Capture the cell that displays the provided text and extract its [x, y] central coordinate. 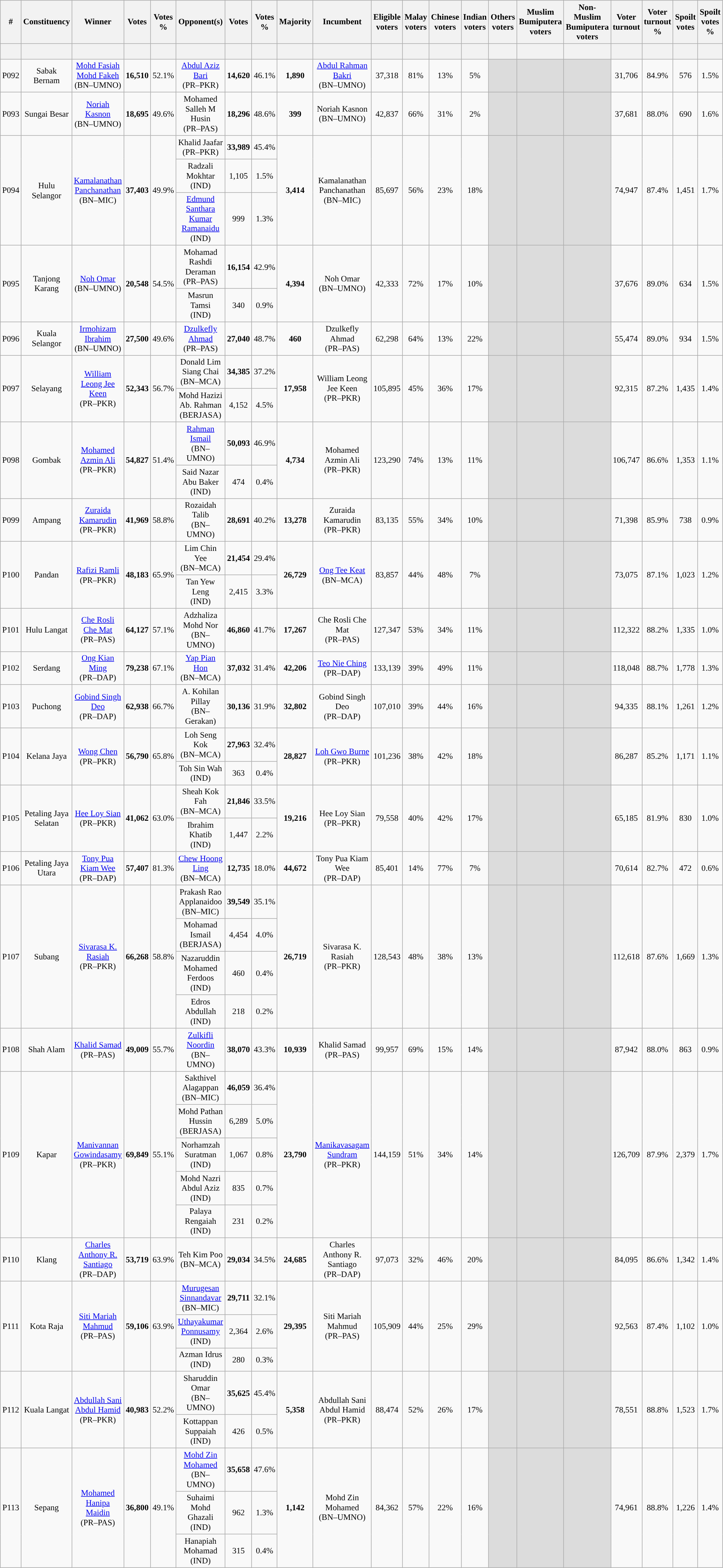
31.4% [265, 668]
32.1% [265, 1298]
105,895 [387, 389]
37,676 [626, 284]
78,551 [626, 1410]
15% [445, 1050]
Prakash Rao Applanaidoo(BN–MIC) [201, 902]
21,846 [238, 802]
P092 [11, 75]
1,447 [238, 835]
Lim Chin Yee(BN–MCA) [201, 558]
P097 [11, 389]
Spoilt votes % [710, 22]
P099 [11, 520]
85.2% [657, 756]
92,563 [626, 1326]
45% [416, 389]
Loh Gwo Burne(PR–PKR) [342, 756]
Suhaimi Mohd Ghazali(IND) [201, 1513]
73,075 [626, 575]
1,067 [238, 1155]
Nazaruddin Mohamed Ferdoos(IND) [201, 973]
31% [445, 114]
53,719 [137, 1260]
37,318 [387, 75]
42,837 [387, 114]
2,364 [238, 1331]
55% [416, 520]
29% [475, 1326]
23% [445, 190]
36% [445, 389]
65.9% [163, 575]
66% [416, 114]
33,989 [238, 147]
51.4% [163, 460]
127,347 [387, 630]
1,142 [295, 1508]
63.0% [163, 818]
46,860 [238, 630]
P104 [11, 756]
Kuala Langat [46, 1410]
74,947 [626, 190]
5,358 [295, 1410]
# [11, 22]
1,778 [685, 668]
6,289 [238, 1122]
27,040 [238, 339]
Norhamzah Suratman(IND) [201, 1155]
0.7% [265, 1188]
2,379 [685, 1155]
24,685 [295, 1260]
4,734 [295, 460]
27,500 [137, 339]
P107 [11, 957]
231 [238, 1221]
52,343 [137, 389]
Radzali Mokhtar(IND) [201, 176]
Ong Kian Ming(PR–DAP) [98, 668]
P110 [11, 1260]
P098 [11, 460]
28,827 [295, 756]
87.2% [657, 389]
34.5% [265, 1260]
16,154 [238, 267]
56% [416, 190]
218 [238, 1012]
Opponent(s) [201, 22]
P101 [11, 630]
64,127 [137, 630]
4,394 [295, 284]
363 [238, 773]
84.9% [657, 75]
88.7% [657, 668]
1,335 [685, 630]
Puchong [46, 706]
1,353 [685, 460]
315 [238, 1551]
48,183 [137, 575]
Said Nazar Abu Baker(IND) [201, 482]
Serdang [46, 668]
10,939 [295, 1050]
42,333 [387, 284]
Voter turnout [626, 22]
50,093 [238, 443]
105,909 [387, 1326]
474 [238, 482]
1,102 [685, 1326]
52.1% [163, 75]
92,315 [626, 389]
35.1% [265, 902]
77% [445, 869]
107,010 [387, 706]
Palaya Rengaiah(IND) [201, 1221]
4.5% [265, 406]
112,618 [626, 957]
P112 [11, 1410]
29.4% [265, 558]
41.7% [265, 630]
1,226 [685, 1508]
1,105 [238, 176]
Manivannan Gowindasamy(PR–PKR) [98, 1155]
37,681 [626, 114]
20,548 [137, 284]
1,669 [685, 957]
55.1% [163, 1155]
32% [416, 1260]
46% [445, 1260]
52% [416, 1410]
49.9% [163, 190]
69% [416, 1050]
Rafizi Ramli(PR–PKR) [98, 575]
Zulkifli Noordin(BN–UMNO) [201, 1050]
57% [416, 1508]
37,403 [137, 190]
20% [475, 1260]
66.7% [163, 706]
25% [445, 1326]
0.8% [265, 1155]
14,620 [238, 75]
280 [238, 1360]
Ampang [46, 520]
38,070 [238, 1050]
82.7% [657, 869]
2% [475, 114]
Majority [295, 22]
48.6% [265, 114]
Azman Idrus(IND) [201, 1360]
17,958 [295, 389]
P108 [11, 1050]
88.1% [657, 706]
P100 [11, 575]
Abdul Rahman Bakri(BN–UMNO) [342, 75]
2,415 [238, 592]
99,957 [387, 1050]
Loh Seng Kok(BN–MCA) [201, 745]
32.4% [265, 745]
Rozaidah Talib(BN–UMNO) [201, 520]
36,800 [137, 1508]
Wong Chen(PR–PKR) [98, 756]
49,009 [137, 1050]
85,697 [387, 190]
88,474 [387, 1410]
999 [238, 219]
44,672 [295, 869]
Eligible voters [387, 22]
57.1% [163, 630]
Mohd Fasiah Mohd Fakeh(BN–UMNO) [98, 75]
Masrun Tamsi(IND) [201, 306]
65,185 [626, 818]
Ong Tee Keat(BN–MCA) [342, 575]
Non-Muslim Bumiputera voters [587, 22]
79,238 [137, 668]
18.0% [265, 869]
41,969 [137, 520]
Manikavasagam Sundram(PR–PKR) [342, 1155]
690 [685, 114]
39,549 [238, 902]
0.5% [265, 1431]
1,890 [295, 75]
Malay voters [416, 22]
426 [238, 1431]
Hanapiah Mohamad(IND) [201, 1551]
Kuala Selangor [46, 339]
26,729 [295, 575]
Sepang [46, 1508]
72% [416, 284]
64% [416, 339]
Adzhaliza Mohd Nor(BN–UMNO) [201, 630]
Mohamad Rashdi Deraman(PR–PAS) [201, 267]
Selayang [46, 389]
74% [416, 460]
67.1% [163, 668]
31.9% [265, 706]
29,395 [295, 1326]
Kelana Jaya [46, 756]
Voter turnout % [657, 22]
3.3% [265, 592]
36.4% [265, 1088]
Klang [46, 1260]
Constituency [46, 22]
Sharuddin Omar(BN–UMNO) [201, 1393]
Incumbent [342, 22]
57,407 [137, 869]
1,435 [685, 389]
85,401 [387, 869]
Tan Yew Leng(IND) [201, 592]
81.9% [657, 818]
26% [445, 1410]
Mohamad Ismail(BERJASA) [201, 935]
87.1% [657, 575]
106,747 [626, 460]
1,171 [685, 756]
P113 [11, 1508]
Mohamed Salleh M Husin(PR–PAS) [201, 114]
54,827 [137, 460]
56,790 [137, 756]
Sabak Bernam [46, 75]
A. Kohilan Pillay(BN–Gerakan) [201, 706]
Mohd Pathan Hussin(BERJASA) [201, 1122]
97,073 [387, 1260]
P102 [11, 668]
Others voters [503, 22]
18,296 [238, 114]
P111 [11, 1326]
49% [445, 668]
1.6% [710, 114]
88.2% [657, 630]
P103 [11, 706]
Uthayakumar Ponnusamy(IND) [201, 1331]
Kapar [46, 1155]
144,159 [387, 1155]
126,709 [626, 1155]
Edmund Santhara Kumar Ramanaidu(IND) [201, 219]
128,543 [387, 957]
17,267 [295, 630]
Chew Hoong Ling(BN–MCA) [201, 869]
4,152 [238, 406]
71,398 [626, 520]
101,236 [387, 756]
85.9% [657, 520]
13,278 [295, 520]
Indian voters [475, 22]
81% [416, 75]
40.2% [265, 520]
27,963 [238, 745]
94,335 [626, 706]
53% [416, 630]
Petaling Jaya Utara [46, 869]
Hulu Selangor [46, 190]
55,474 [626, 339]
37,032 [238, 668]
28,691 [238, 520]
29,034 [238, 1260]
0.3% [265, 1360]
118,048 [626, 668]
23,790 [295, 1155]
Chinese voters [445, 22]
55.7% [163, 1050]
32,802 [295, 706]
962 [238, 1513]
Kottappan Suppaiah(IND) [201, 1431]
16,510 [137, 75]
21,454 [238, 558]
35,658 [238, 1469]
79,558 [387, 818]
74,961 [626, 1508]
31,706 [626, 75]
P106 [11, 869]
Ibrahim Khatib(IND) [201, 835]
1,342 [685, 1260]
340 [238, 306]
40,983 [137, 1410]
Abdul Aziz Bari(PR–PKR) [201, 75]
4.0% [265, 935]
2.2% [265, 835]
46.9% [265, 443]
112,322 [626, 630]
Shah Alam [46, 1050]
Muslim Bumiputera voters [540, 22]
P094 [11, 190]
1,023 [685, 575]
29,711 [238, 1298]
133,139 [387, 668]
5% [475, 75]
47.6% [265, 1469]
51% [416, 1155]
3,414 [295, 190]
65.8% [163, 756]
86,287 [626, 756]
Pandan [46, 575]
59,106 [137, 1326]
37.2% [265, 372]
56.7% [163, 389]
33.5% [265, 802]
Donald Lim Siang Chai(BN–MCA) [201, 372]
4,454 [238, 935]
Edros Abdullah(IND) [201, 1012]
830 [685, 818]
35,625 [238, 1393]
48.7% [265, 339]
81.3% [163, 869]
P096 [11, 339]
49.1% [163, 1508]
863 [685, 1050]
Yap Pian Hon(BN–MCA) [201, 668]
472 [685, 869]
1,451 [685, 190]
41,062 [137, 818]
Gombak [46, 460]
Toh Sin Wah(IND) [201, 773]
42,206 [295, 668]
43.3% [265, 1050]
46.1% [265, 75]
87.6% [657, 957]
12,735 [238, 869]
30,136 [238, 706]
Sungai Besar [46, 114]
Mohd Nazri Abdul Aziz(IND) [201, 1188]
84,095 [626, 1260]
42.9% [265, 267]
54.5% [163, 284]
738 [685, 520]
40% [416, 818]
Sheah Kok Fah(BN–MCA) [201, 802]
934 [685, 339]
70,614 [626, 869]
Khalid Jaafar(PR–PKR) [201, 147]
Petaling Jaya Selatan [46, 818]
Tanjong Karang [46, 284]
62,298 [387, 339]
Hulu Langat [46, 630]
Subang [46, 957]
69,849 [137, 1155]
Sakthivel Alagappan(BN–MIC) [201, 1088]
P109 [11, 1155]
Rahman Ismail(BN–UMNO) [201, 443]
83,857 [387, 575]
0.6% [710, 869]
62,938 [137, 706]
87.9% [657, 1155]
83,135 [387, 520]
Irmohizam Ibrahim(BN–UMNO) [98, 339]
Winner [98, 22]
Teh Kim Poo(BN–MCA) [201, 1260]
Murugesan Sinnandavar(BN–MIC) [201, 1298]
123,290 [387, 460]
1,523 [685, 1410]
Mohamed Hanipa Maidin(PR–PAS) [98, 1508]
52.2% [163, 1410]
634 [685, 284]
835 [238, 1188]
18,695 [137, 114]
399 [295, 114]
5.0% [265, 1122]
P093 [11, 114]
576 [685, 75]
Mohd Hazizi Ab. Rahman(BERJASA) [201, 406]
Teo Nie Ching(PR–DAP) [342, 668]
66,268 [137, 957]
46,059 [238, 1088]
P095 [11, 284]
19,216 [295, 818]
P105 [11, 818]
1,261 [685, 706]
Spoilt votes [685, 22]
34,385 [238, 372]
84,362 [387, 1508]
87,942 [626, 1050]
26,719 [295, 957]
2.6% [265, 1331]
Kota Raja [46, 1326]
